Locate the cell with the specified text and output its [x, y] center coordinate. 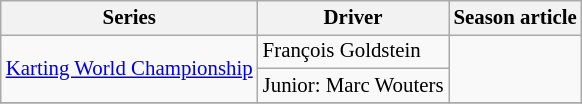
Junior: Marc Wouters [354, 85]
Series [130, 18]
François Goldstein [354, 51]
Karting World Championship [130, 68]
Driver [354, 18]
Season article [516, 18]
